Locate the cell with the specified text and output its (X, Y) center coordinate. 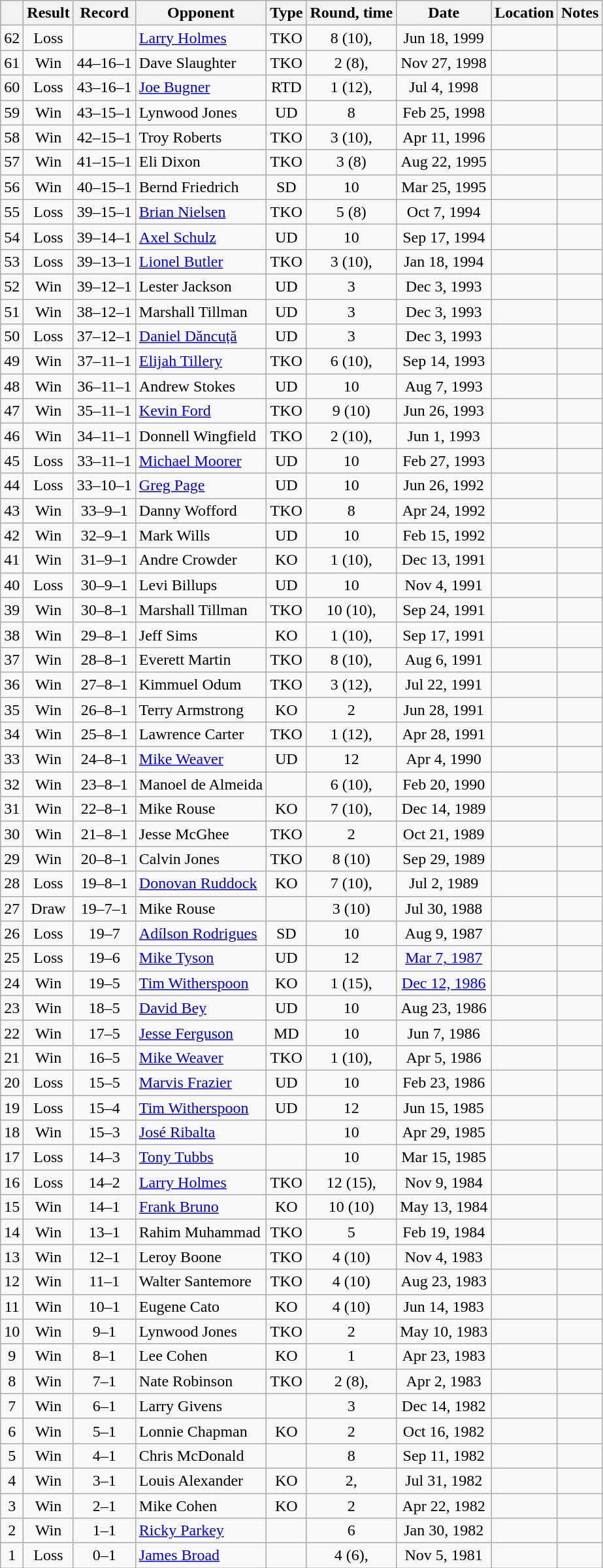
Adílson Rodrigues (201, 933)
Leroy Boone (201, 1257)
Feb 20, 1990 (444, 784)
Larry Givens (201, 1406)
Ricky Parkey (201, 1531)
Lester Jackson (201, 286)
Oct 21, 1989 (444, 834)
7 (12, 1406)
12–1 (105, 1257)
Feb 15, 1992 (444, 535)
MD (286, 1033)
35–11–1 (105, 411)
Michael Moorer (201, 461)
Lonnie Chapman (201, 1431)
9 (10) (351, 411)
Tony Tubbs (201, 1158)
Manoel de Almeida (201, 784)
37–11–1 (105, 361)
30 (12, 834)
39–15–1 (105, 212)
Result (48, 13)
22 (12, 1033)
34 (12, 735)
Sep 24, 1991 (444, 610)
58 (12, 137)
35 (12, 709)
28–8–1 (105, 659)
Jul 31, 1982 (444, 1480)
Apr 28, 1991 (444, 735)
Nov 5, 1981 (444, 1556)
10 (10), (351, 610)
1–1 (105, 1531)
Aug 23, 1983 (444, 1282)
6–1 (105, 1406)
Mar 7, 1987 (444, 958)
5 (8) (351, 212)
26–8–1 (105, 709)
30–9–1 (105, 585)
2 (10), (351, 436)
59 (12, 112)
Mar 15, 1985 (444, 1158)
5–1 (105, 1431)
Donnell Wingfield (201, 436)
May 13, 1984 (444, 1207)
Feb 27, 1993 (444, 461)
43–15–1 (105, 112)
Kimmuel Odum (201, 684)
44–16–1 (105, 63)
Walter Santemore (201, 1282)
36 (12, 684)
29–8–1 (105, 635)
Nov 27, 1998 (444, 63)
0–1 (105, 1556)
3 (12), (351, 684)
43 (12, 510)
Apr 2, 1983 (444, 1381)
19–5 (105, 983)
May 10, 1983 (444, 1331)
Mike Tyson (201, 958)
Dec 12, 1986 (444, 983)
40 (12, 585)
19–7 (105, 933)
Calvin Jones (201, 859)
27–8–1 (105, 684)
57 (12, 162)
Feb 23, 1986 (444, 1082)
15–3 (105, 1133)
3–1 (105, 1480)
13–1 (105, 1232)
38–12–1 (105, 312)
19 (12, 1108)
Troy Roberts (201, 137)
Mar 25, 1995 (444, 187)
33–9–1 (105, 510)
Apr 22, 1982 (444, 1505)
24–8–1 (105, 759)
Apr 5, 1986 (444, 1058)
Everett Martin (201, 659)
Feb 19, 1984 (444, 1232)
47 (12, 411)
9–1 (105, 1331)
Lawrence Carter (201, 735)
Oct 7, 1994 (444, 212)
23 (12, 1008)
24 (12, 983)
8–1 (105, 1356)
Marvis Frazier (201, 1082)
12 (15), (351, 1182)
Jan 18, 1994 (444, 261)
17–5 (105, 1033)
17 (12, 1158)
42 (12, 535)
Jun 14, 1983 (444, 1307)
Mike Cohen (201, 1505)
10 (10) (351, 1207)
Dec 13, 1991 (444, 560)
Nov 9, 1984 (444, 1182)
37 (12, 659)
Dec 14, 1982 (444, 1406)
Mark Wills (201, 535)
33–11–1 (105, 461)
21 (12, 1058)
Jun 15, 1985 (444, 1108)
Aug 23, 1986 (444, 1008)
32 (12, 784)
21–8–1 (105, 834)
16 (12, 1182)
Notes (579, 13)
28 (12, 884)
33 (12, 759)
4 (12, 1480)
26 (12, 933)
25 (12, 958)
Sep 17, 1991 (444, 635)
David Bey (201, 1008)
Round, time (351, 13)
Brian Nielsen (201, 212)
49 (12, 361)
20–8–1 (105, 859)
Axel Schulz (201, 237)
11 (12, 1307)
Bernd Friedrich (201, 187)
Jul 4, 1998 (444, 88)
Apr 23, 1983 (444, 1356)
22–8–1 (105, 809)
34–11–1 (105, 436)
Jan 30, 1982 (444, 1531)
30–8–1 (105, 610)
Eugene Cato (201, 1307)
Andrew Stokes (201, 386)
Type (286, 13)
Apr 11, 1996 (444, 137)
Rahim Muhammad (201, 1232)
62 (12, 38)
Frank Bruno (201, 1207)
51 (12, 312)
18–5 (105, 1008)
48 (12, 386)
Nate Robinson (201, 1381)
19–7–1 (105, 909)
10–1 (105, 1307)
Jun 18, 1999 (444, 38)
14 (12, 1232)
James Broad (201, 1556)
Opponent (201, 13)
Jul 22, 1991 (444, 684)
15–4 (105, 1108)
45 (12, 461)
2, (351, 1480)
36–11–1 (105, 386)
Oct 16, 1982 (444, 1431)
38 (12, 635)
Aug 6, 1991 (444, 659)
8 (10) (351, 859)
Jun 7, 1986 (444, 1033)
43–16–1 (105, 88)
Andre Crowder (201, 560)
15 (12, 1207)
Danny Wofford (201, 510)
25–8–1 (105, 735)
60 (12, 88)
55 (12, 212)
Jun 28, 1991 (444, 709)
46 (12, 436)
Lionel Butler (201, 261)
Joe Bugner (201, 88)
Chris McDonald (201, 1456)
4 (6), (351, 1556)
33–10–1 (105, 486)
39–12–1 (105, 286)
Jesse Ferguson (201, 1033)
Levi Billups (201, 585)
16–5 (105, 1058)
Record (105, 13)
Jun 1, 1993 (444, 436)
Elijah Tillery (201, 361)
39 (12, 610)
Jun 26, 1993 (444, 411)
Location (525, 13)
Sep 11, 1982 (444, 1456)
Eli Dixon (201, 162)
Dec 14, 1989 (444, 809)
11–1 (105, 1282)
31–9–1 (105, 560)
Louis Alexander (201, 1480)
Donovan Ruddock (201, 884)
41 (12, 560)
39–14–1 (105, 237)
4–1 (105, 1456)
Greg Page (201, 486)
7–1 (105, 1381)
52 (12, 286)
Draw (48, 909)
Jeff Sims (201, 635)
14–2 (105, 1182)
14–3 (105, 1158)
20 (12, 1082)
Terry Armstrong (201, 709)
Lee Cohen (201, 1356)
13 (12, 1257)
Jesse McGhee (201, 834)
Date (444, 13)
Jun 26, 1992 (444, 486)
42–15–1 (105, 137)
1 (15), (351, 983)
14–1 (105, 1207)
32–9–1 (105, 535)
41–15–1 (105, 162)
50 (12, 337)
19–8–1 (105, 884)
31 (12, 809)
19–6 (105, 958)
39–13–1 (105, 261)
José Ribalta (201, 1133)
61 (12, 63)
Jul 30, 1988 (444, 909)
Dave Slaughter (201, 63)
53 (12, 261)
Apr 29, 1985 (444, 1133)
54 (12, 237)
56 (12, 187)
Aug 7, 1993 (444, 386)
Aug 22, 1995 (444, 162)
3 (8) (351, 162)
Nov 4, 1983 (444, 1257)
37–12–1 (105, 337)
RTD (286, 88)
Feb 25, 1998 (444, 112)
15–5 (105, 1082)
Kevin Ford (201, 411)
40–15–1 (105, 187)
Sep 29, 1989 (444, 859)
Jul 2, 1989 (444, 884)
18 (12, 1133)
Apr 4, 1990 (444, 759)
3 (10) (351, 909)
44 (12, 486)
Apr 24, 1992 (444, 510)
Sep 14, 1993 (444, 361)
27 (12, 909)
2–1 (105, 1505)
Nov 4, 1991 (444, 585)
Daniel Dăncuță (201, 337)
9 (12, 1356)
Sep 17, 1994 (444, 237)
29 (12, 859)
Aug 9, 1987 (444, 933)
23–8–1 (105, 784)
